From the cell containing the given text, extract its center point as (X, Y) coordinate. 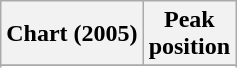
Peakposition (189, 34)
Chart (2005) (72, 34)
